Find where the given text appears and provide that cell's center as [x, y] coordinate. 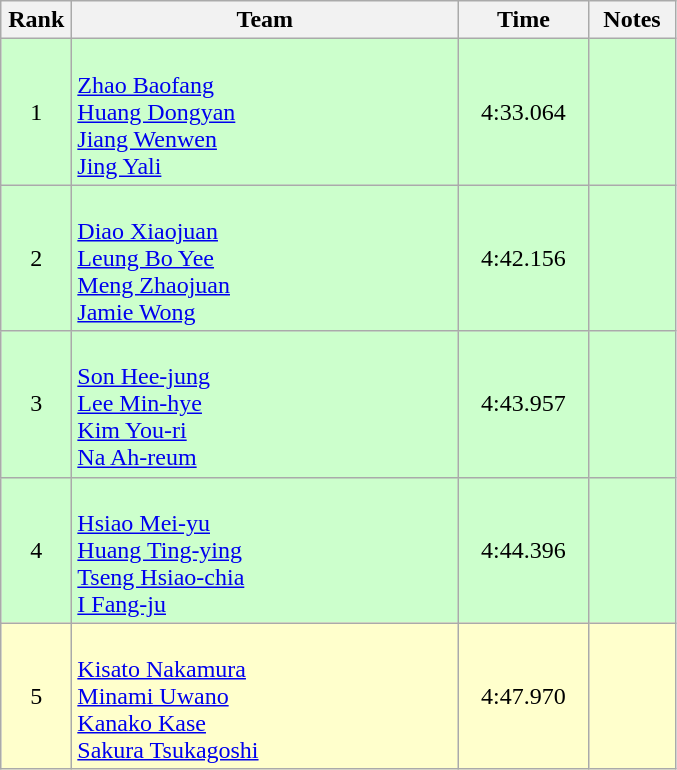
4:33.064 [524, 112]
Son Hee-jungLee Min-hyeKim You-riNa Ah-reum [265, 404]
Time [524, 20]
4:43.957 [524, 404]
2 [36, 258]
4:42.156 [524, 258]
4:47.970 [524, 696]
Notes [632, 20]
5 [36, 696]
Hsiao Mei-yuHuang Ting-yingTseng Hsiao-chiaI Fang-ju [265, 550]
Zhao BaofangHuang DongyanJiang WenwenJing Yali [265, 112]
Kisato NakamuraMinami UwanoKanako KaseSakura Tsukagoshi [265, 696]
4 [36, 550]
4:44.396 [524, 550]
Diao XiaojuanLeung Bo YeeMeng ZhaojuanJamie Wong [265, 258]
3 [36, 404]
1 [36, 112]
Rank [36, 20]
Team [265, 20]
